Find where the given text appears and provide that cell's center as (X, Y) coordinate. 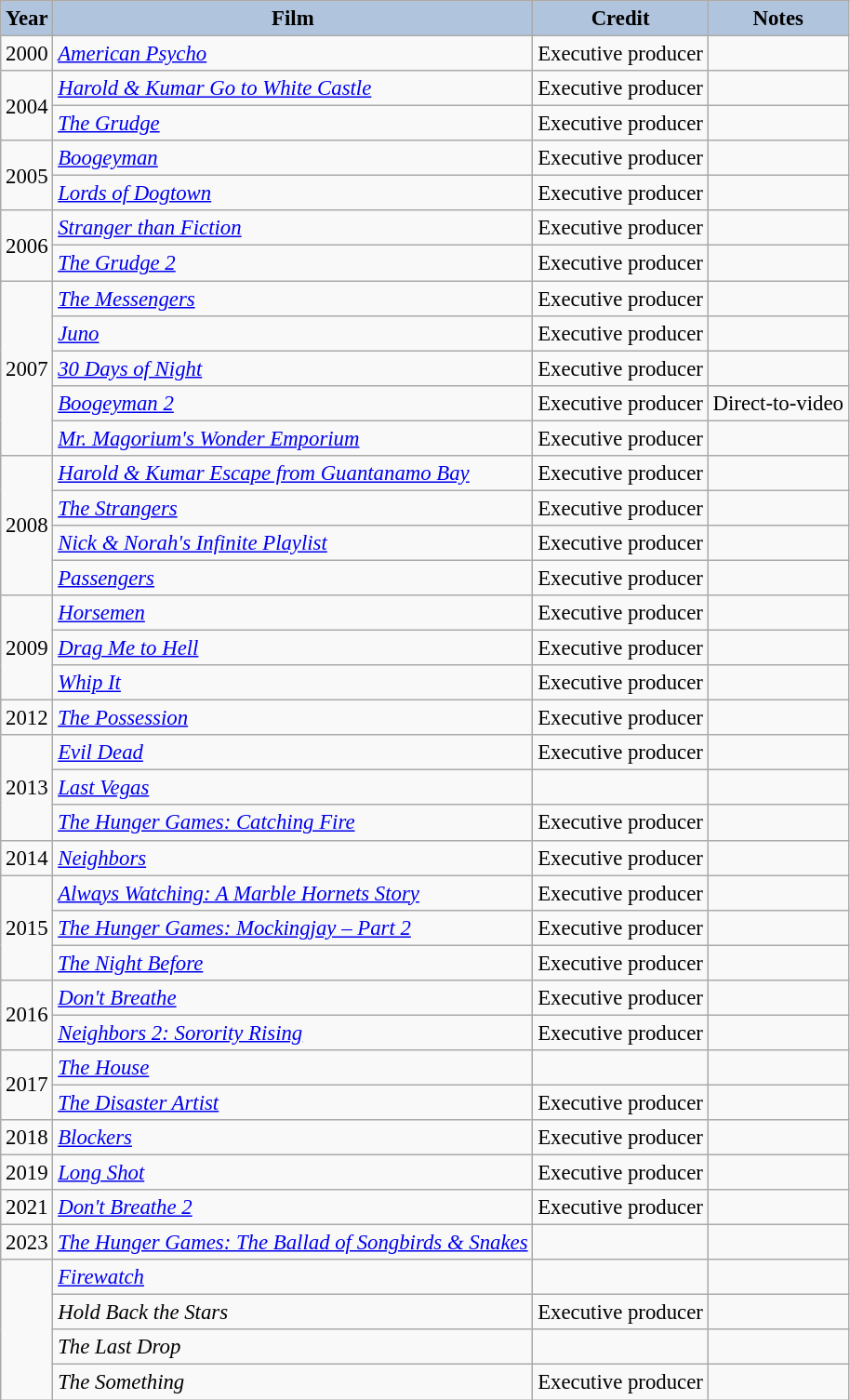
Juno (293, 333)
2023 (27, 1243)
Last Vegas (293, 788)
Always Watching: A Marble Hornets Story (293, 893)
Don't Breathe (293, 998)
Film (293, 19)
Passengers (293, 578)
Credit (620, 19)
2014 (27, 858)
The Last Drop (293, 1348)
The Strangers (293, 508)
The Grudge 2 (293, 263)
The Night Before (293, 963)
2008 (27, 526)
2005 (27, 175)
Lords of Dogtown (293, 193)
The Hunger Games: Mockingjay – Part 2 (293, 927)
Evil Dead (293, 753)
The Something (293, 1382)
Blockers (293, 1138)
2007 (27, 368)
2006 (27, 246)
The Hunger Games: Catching Fire (293, 823)
Boogeyman 2 (293, 403)
Don't Breathe 2 (293, 1207)
2021 (27, 1207)
Stranger than Fiction (293, 228)
Neighbors 2: Sorority Rising (293, 1033)
2009 (27, 647)
2000 (27, 54)
2012 (27, 718)
Notes (777, 19)
Drag Me to Hell (293, 648)
2018 (27, 1138)
Direct-to-video (777, 403)
Hold Back the Stars (293, 1313)
American Psycho (293, 54)
Firewatch (293, 1277)
Long Shot (293, 1173)
The Possession (293, 718)
The Grudge (293, 124)
2019 (27, 1173)
2017 (27, 1085)
30 Days of Night (293, 368)
Harold & Kumar Go to White Castle (293, 88)
Harold & Kumar Escape from Guantanamo Bay (293, 473)
Boogeyman (293, 158)
2013 (27, 787)
The Hunger Games: The Ballad of Songbirds & Snakes (293, 1243)
Year (27, 19)
The Disaster Artist (293, 1102)
The Messengers (293, 299)
Neighbors (293, 858)
2004 (27, 106)
Whip It (293, 683)
The House (293, 1068)
2015 (27, 928)
Horsemen (293, 613)
2016 (27, 1016)
Nick & Norah's Infinite Playlist (293, 543)
Mr. Magorium's Wonder Emporium (293, 438)
